Extract the [x, y] coordinate from the center of the cell holding the provided text.  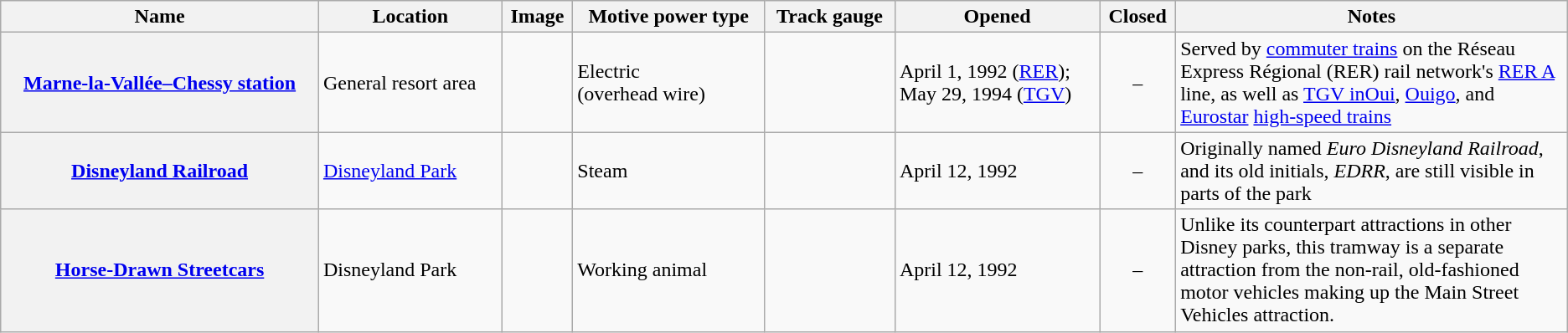
Track gauge [830, 17]
Electric(overhead wire) [668, 82]
General resort area [410, 82]
April 1, 1992 (RER);May 29, 1994 (TGV) [997, 82]
Marne-la-Vallée–Chessy station [160, 82]
Served by commuter trains on the Réseau Express Régional (RER) rail network's RER A line, as well as TGV inOui, Ouigo, and Eurostar high-speed trains [1372, 82]
Motive power type [668, 17]
Notes [1372, 17]
Closed [1137, 17]
Location [410, 17]
Steam [668, 171]
Horse-Drawn Streetcars [160, 270]
Opened [997, 17]
Name [160, 17]
Working animal [668, 270]
Image [538, 17]
Originally named Euro Disneyland Railroad, and its old initials, EDRR, are still visible in parts of the park [1372, 171]
Disneyland Railroad [160, 171]
